Determine the [X, Y] coordinate at the center of the cell enclosing the given text.  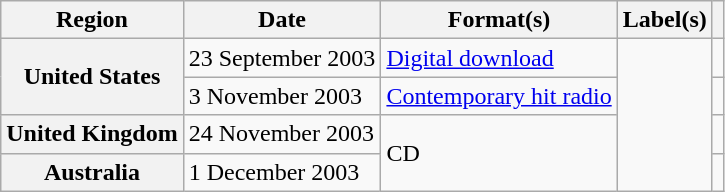
24 November 2003 [282, 134]
Date [282, 20]
CD [499, 153]
United Kingdom [92, 134]
Region [92, 20]
Contemporary hit radio [499, 96]
United States [92, 77]
3 November 2003 [282, 96]
1 December 2003 [282, 172]
Format(s) [499, 20]
Digital download [499, 58]
Australia [92, 172]
23 September 2003 [282, 58]
Label(s) [664, 20]
